For the text-containing cell, return its midpoint in (x, y) coordinate format. 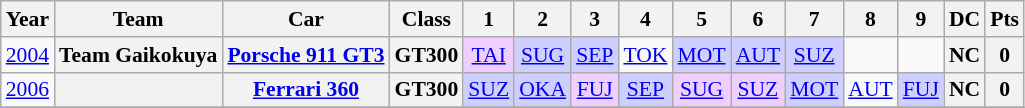
Team (138, 19)
TOK (645, 55)
3 (594, 19)
DC (964, 19)
2004 (28, 55)
9 (921, 19)
Ferrari 360 (306, 90)
Porsche 911 GT3 (306, 55)
2 (542, 19)
Car (306, 19)
6 (758, 19)
TAI (488, 55)
Team Gaikokuya (138, 55)
OKA (542, 90)
1 (488, 19)
4 (645, 19)
7 (814, 19)
Pts (1004, 19)
Class (427, 19)
5 (702, 19)
Year (28, 19)
8 (870, 19)
2006 (28, 90)
